Provide the [x, y] coordinate of the cell's center where the given text is located.  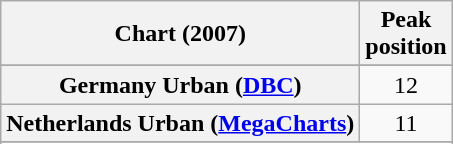
12 [406, 85]
11 [406, 123]
Netherlands Urban (MegaCharts) [180, 123]
Peakposition [406, 34]
Germany Urban (DBC) [180, 85]
Chart (2007) [180, 34]
